For the text-containing cell, return its midpoint in [x, y] coordinate format. 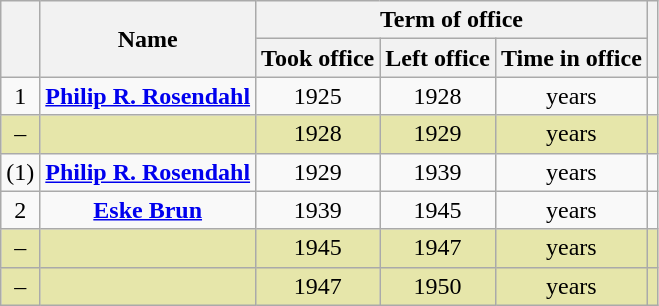
Time in office [571, 58]
(1) [20, 172]
Name [148, 39]
Term of office [452, 20]
Eske Brun [148, 210]
1950 [438, 286]
Took office [318, 58]
1 [20, 96]
Left office [438, 58]
2 [20, 210]
1925 [318, 96]
